Identify which cell holds the provided text, then report its [X, Y] central coordinate. 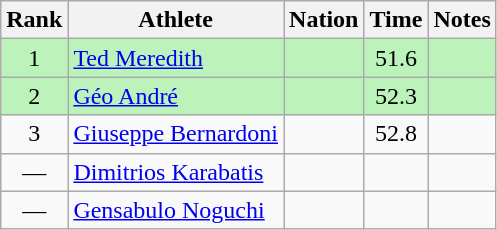
51.6 [396, 58]
Time [396, 20]
2 [34, 96]
Giuseppe Bernardoni [176, 134]
Rank [34, 20]
52.3 [396, 96]
1 [34, 58]
3 [34, 134]
Gensabulo Noguchi [176, 210]
Athlete [176, 20]
Géo André [176, 96]
52.8 [396, 134]
Dimitrios Karabatis [176, 172]
Notes [462, 20]
Ted Meredith [176, 58]
Nation [324, 20]
